Pinpoint the cell where the given text exists, returning its [x, y] midpoint coordinate. 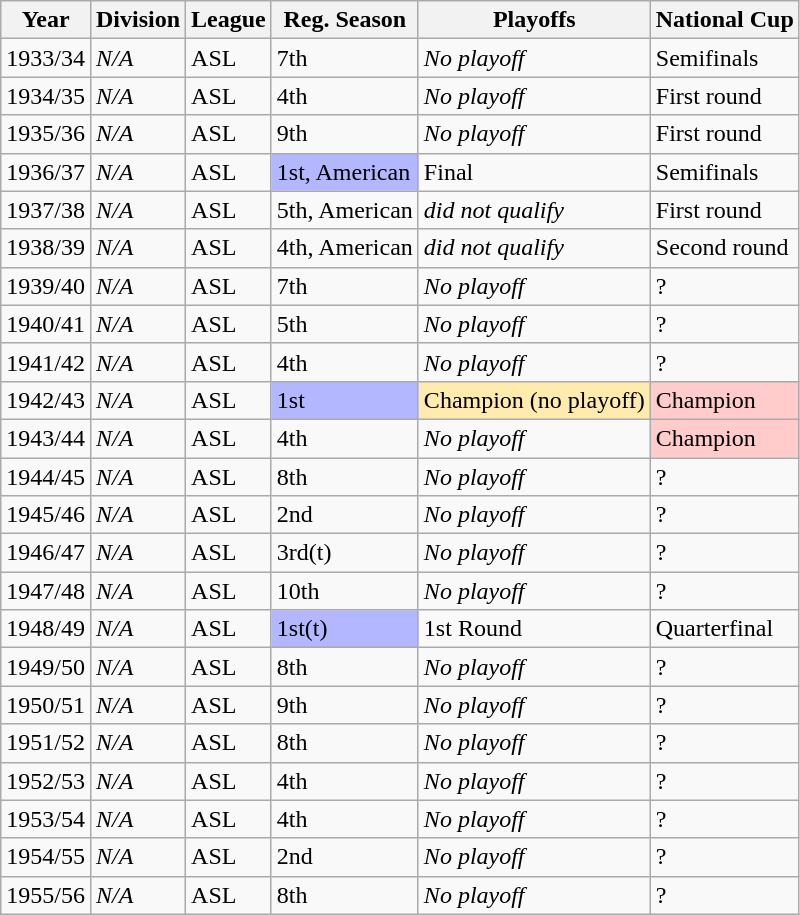
Reg. Season [344, 20]
1944/45 [46, 477]
1938/39 [46, 248]
1948/49 [46, 629]
Division [138, 20]
1937/38 [46, 210]
5th [344, 324]
Quarterfinal [724, 629]
1945/46 [46, 515]
1st(t) [344, 629]
5th, American [344, 210]
Final [534, 172]
League [229, 20]
1935/36 [46, 134]
1934/35 [46, 96]
1st [344, 400]
Year [46, 20]
1936/37 [46, 172]
Second round [724, 248]
1st, American [344, 172]
1939/40 [46, 286]
1940/41 [46, 324]
1953/54 [46, 819]
1951/52 [46, 743]
1943/44 [46, 438]
1941/42 [46, 362]
Playoffs [534, 20]
1950/51 [46, 705]
1946/47 [46, 553]
1933/34 [46, 58]
1947/48 [46, 591]
1942/43 [46, 400]
1st Round [534, 629]
Champion (no playoff) [534, 400]
1954/55 [46, 857]
1952/53 [46, 781]
3rd(t) [344, 553]
National Cup [724, 20]
4th, American [344, 248]
1949/50 [46, 667]
10th [344, 591]
1955/56 [46, 895]
